Output the (X, Y) coordinate of the center of the cell containing the given text.  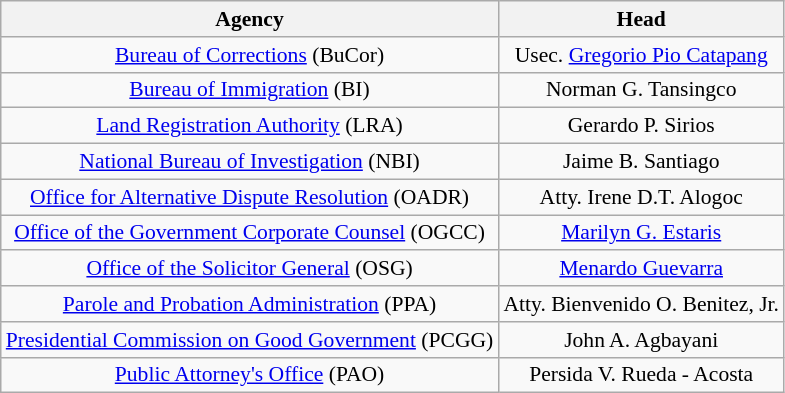
Marilyn G. Estaris (641, 233)
National Bureau of Investigation (NBI) (250, 162)
Menardo Guevarra (641, 269)
Atty. Irene D.T. Alogoc (641, 197)
Agency (250, 19)
Office for Alternative Dispute Resolution (OADR) (250, 197)
Jaime B. Santiago (641, 162)
Head (641, 19)
Bureau of Corrections (BuCor) (250, 55)
Office of the Government Corporate Counsel (OGCC) (250, 233)
Parole and Probation Administration (PPA) (250, 304)
Norman G. Tansingco (641, 90)
Usec. Gregorio Pio Catapang (641, 55)
Bureau of Immigration (BI) (250, 90)
Atty. Bienvenido O. Benitez, Jr. (641, 304)
Office of the Solicitor General (OSG) (250, 269)
Gerardo P. Sirios (641, 126)
Land Registration Authority (LRA) (250, 126)
John A. Agbayani (641, 340)
Persida V. Rueda - Acosta (641, 375)
Presidential Commission on Good Government (PCGG) (250, 340)
Public Attorney's Office (PAO) (250, 375)
